Provide the [X, Y] coordinate of the cell's center where the given text is located.  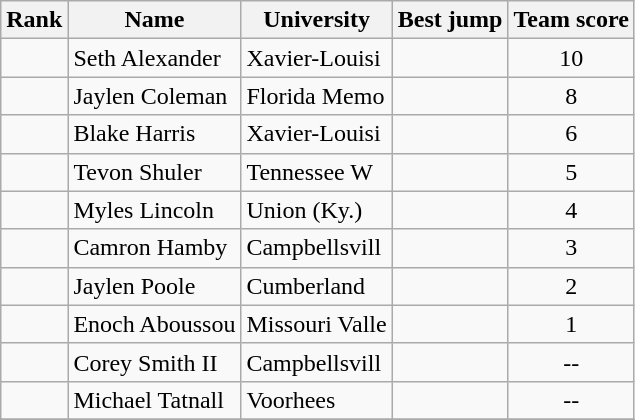
University [316, 20]
Team score [571, 20]
Name [154, 20]
1 [571, 324]
2 [571, 286]
Tevon Shuler [154, 172]
Rank [34, 20]
Missouri Valle [316, 324]
Best jump [450, 20]
3 [571, 248]
Union (Ky.) [316, 210]
Seth Alexander [154, 58]
Blake Harris [154, 134]
Camron Hamby [154, 248]
6 [571, 134]
4 [571, 210]
8 [571, 96]
Corey Smith II [154, 362]
Florida Memo [316, 96]
Tennessee W [316, 172]
Cumberland [316, 286]
Jaylen Poole [154, 286]
Voorhees [316, 400]
Michael Tatnall [154, 400]
Jaylen Coleman [154, 96]
Myles Lincoln [154, 210]
10 [571, 58]
Enoch Aboussou [154, 324]
5 [571, 172]
